Capture the cell that displays the provided text and extract its (X, Y) central coordinate. 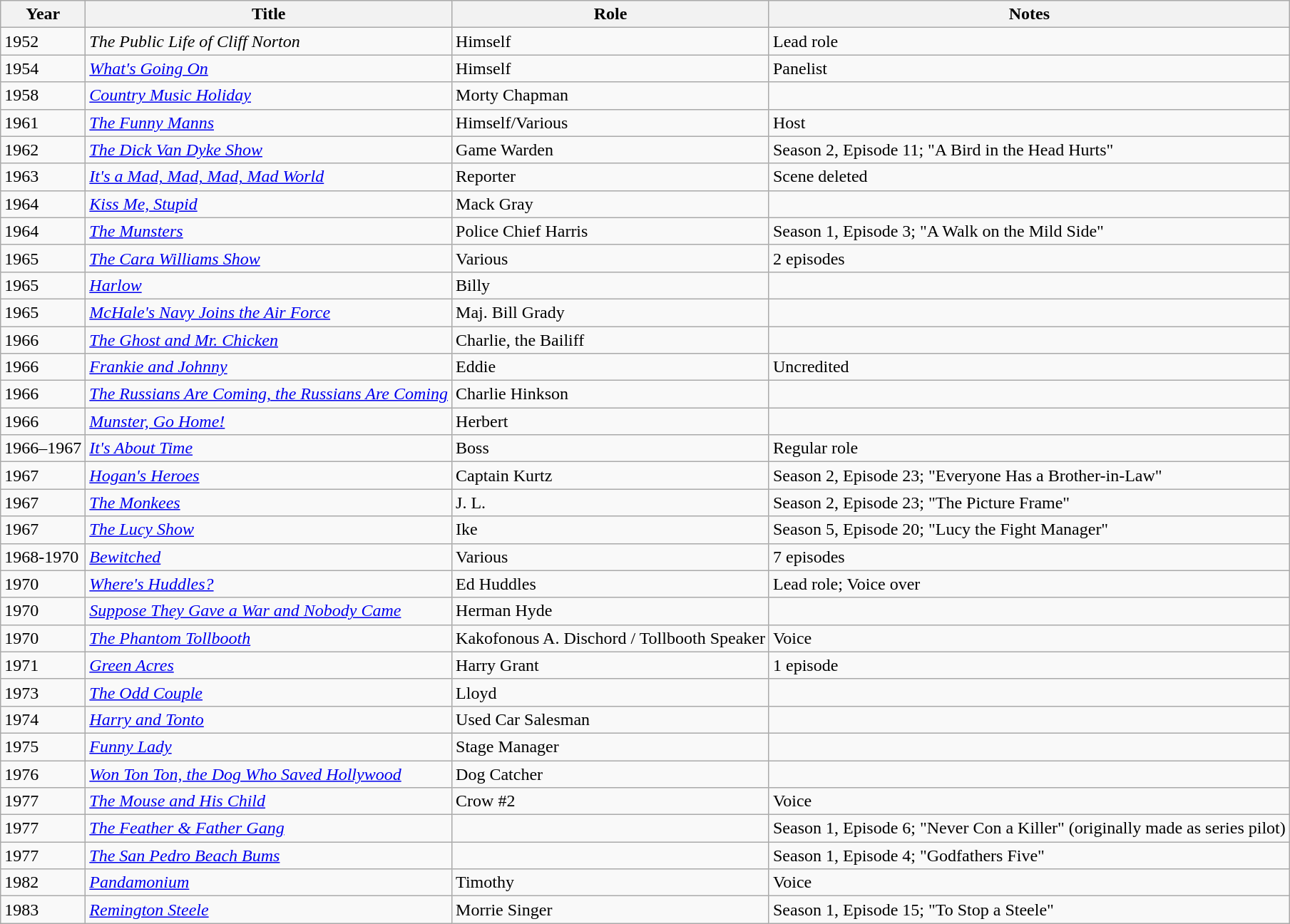
Herbert (610, 421)
The Feather & Father Gang (269, 828)
It's a Mad, Mad, Mad, Mad World (269, 177)
Ike (610, 530)
Season 2, Episode 23; "The Picture Frame" (1029, 503)
What's Going On (269, 68)
Billy (610, 285)
The Monkees (269, 503)
Charlie, the Bailiff (610, 340)
1974 (43, 719)
1952 (43, 41)
The Mouse and His Child (269, 801)
2 episodes (1029, 258)
Kiss Me, Stupid (269, 204)
The Odd Couple (269, 692)
Lloyd (610, 692)
Season 1, Episode 3; "A Walk on the Mild Side" (1029, 231)
Police Chief Harris (610, 231)
Mack Gray (610, 204)
Pandamonium (269, 883)
Lead role (1029, 41)
The San Pedro Beach Bums (269, 856)
Hogan's Heroes (269, 476)
Frankie and Johnny (269, 367)
Remington Steele (269, 910)
Regular role (1029, 448)
Panelist (1029, 68)
The Lucy Show (269, 530)
Won Ton Ton, the Dog Who Saved Hollywood (269, 774)
Ed Huddles (610, 584)
Year (43, 14)
Funny Lady (269, 746)
Maj. Bill Grady (610, 312)
Reporter (610, 177)
Morrie Singer (610, 910)
1971 (43, 665)
Season 2, Episode 23; "Everyone Has a Brother-in-Law" (1029, 476)
Suppose They Gave a War and Nobody Came (269, 611)
Harlow (269, 285)
Season 1, Episode 4; "Godfathers Five" (1029, 856)
Harry Grant (610, 665)
Boss (610, 448)
1961 (43, 123)
Notes (1029, 14)
The Public Life of Cliff Norton (269, 41)
The Cara Williams Show (269, 258)
Eddie (610, 367)
1958 (43, 96)
Timothy (610, 883)
Where's Huddles? (269, 584)
Title (269, 14)
1966–1967 (43, 448)
1983 (43, 910)
Munster, Go Home! (269, 421)
Season 2, Episode 11; "A Bird in the Head Hurts" (1029, 150)
Harry and Tonto (269, 719)
Season 5, Episode 20; "Lucy the Fight Manager" (1029, 530)
Lead role; Voice over (1029, 584)
Used Car Salesman (610, 719)
Scene deleted (1029, 177)
1968-1970 (43, 557)
Dog Catcher (610, 774)
Uncredited (1029, 367)
Himself/Various (610, 123)
1963 (43, 177)
The Russians Are Coming, the Russians Are Coming (269, 394)
Game Warden (610, 150)
J. L. (610, 503)
1954 (43, 68)
1 episode (1029, 665)
The Phantom Tollbooth (269, 638)
The Munsters (269, 231)
Stage Manager (610, 746)
Green Acres (269, 665)
The Ghost and Mr. Chicken (269, 340)
Bewitched (269, 557)
It's About Time (269, 448)
McHale's Navy Joins the Air Force (269, 312)
Charlie Hinkson (610, 394)
Captain Kurtz (610, 476)
Crow #2 (610, 801)
Role (610, 14)
7 episodes (1029, 557)
The Dick Van Dyke Show (269, 150)
1973 (43, 692)
Morty Chapman (610, 96)
Kakofonous A. Dischord / Tollbooth Speaker (610, 638)
The Funny Manns (269, 123)
1962 (43, 150)
Herman Hyde (610, 611)
1976 (43, 774)
Country Music Holiday (269, 96)
1982 (43, 883)
1975 (43, 746)
Host (1029, 123)
Season 1, Episode 6; "Never Con a Killer" (originally made as series pilot) (1029, 828)
Season 1, Episode 15; "To Stop a Steele" (1029, 910)
